Provide the (x, y) coordinate of the cell's center where the given text is located.  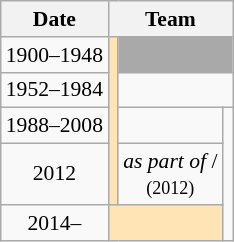
Date (54, 19)
2012 (54, 174)
2014– (54, 223)
1952–1984 (54, 90)
Team (170, 19)
as part of / (2012) (170, 174)
1988–2008 (54, 126)
1900–1948 (54, 55)
